For the text-containing cell, return its midpoint in (x, y) coordinate format. 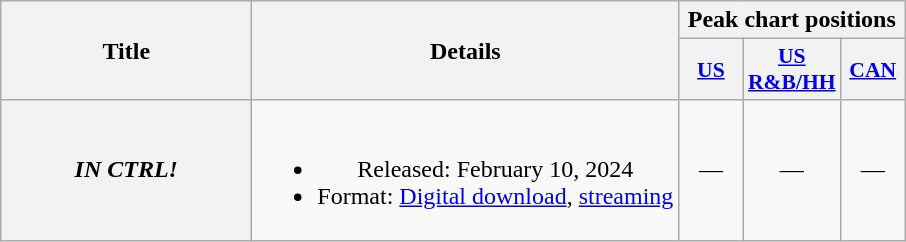
USR&B/HH (792, 70)
IN CTRL! (126, 170)
Details (466, 50)
CAN (873, 70)
Released: February 10, 2024Format: Digital download, streaming (466, 170)
US (711, 70)
Title (126, 50)
Peak chart positions (792, 20)
